Capture the cell that displays the provided text and extract its (x, y) central coordinate. 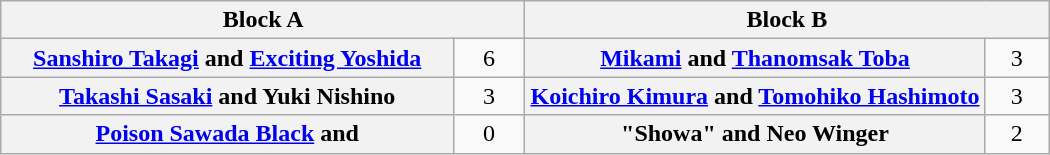
Takashi Sasaki and Yuki Nishino (227, 96)
Sanshiro Takagi and Exciting Yoshida (227, 58)
Poison Sawada Black and (227, 134)
Koichiro Kimura and Tomohiko Hashimoto (755, 96)
6 (489, 58)
2 (1017, 134)
Block A (263, 20)
Block B (787, 20)
0 (489, 134)
Mikami and Thanomsak Toba (755, 58)
"Showa" and Neo Winger (755, 134)
